Search for the cell housing the specified text and yield its [x, y] center coordinate. 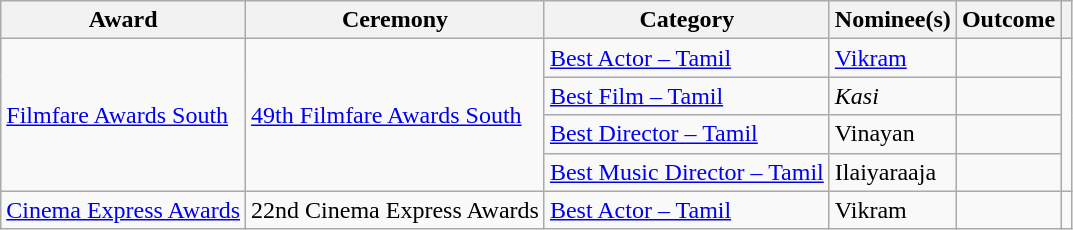
Nominee(s) [892, 20]
Vinayan [892, 134]
Best Director – Tamil [686, 134]
Cinema Express Awards [124, 210]
Outcome [1008, 20]
Best Film – Tamil [686, 96]
49th Filmfare Awards South [396, 115]
Category [686, 20]
Award [124, 20]
Best Music Director – Tamil [686, 172]
Ceremony [396, 20]
Filmfare Awards South [124, 115]
Kasi [892, 96]
22nd Cinema Express Awards [396, 210]
Ilaiyaraaja [892, 172]
